Locate the cell with the specified text and output its (x, y) center coordinate. 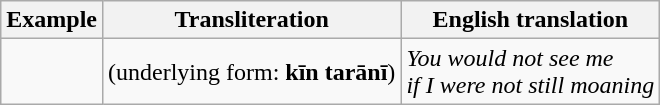
(underlying form: kīn tarānī) (251, 72)
Example (52, 20)
Transliteration (251, 20)
You would not see me if I were not still moaning (530, 72)
English translation (530, 20)
